Capture the cell that displays the provided text and extract its [x, y] central coordinate. 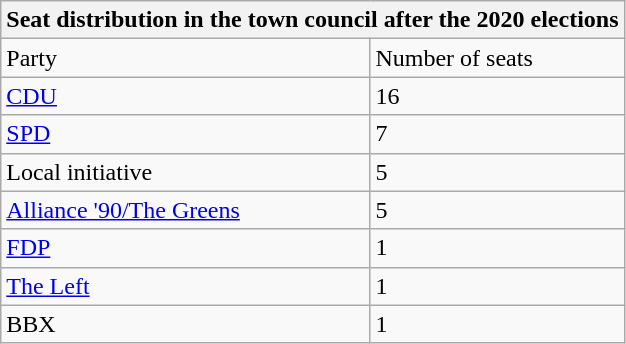
16 [497, 96]
Number of seats [497, 58]
Alliance '90/The Greens [186, 210]
The Left [186, 286]
BBX [186, 324]
SPD [186, 134]
FDP [186, 248]
Seat distribution in the town council after the 2020 elections [312, 20]
Local initiative [186, 172]
Party [186, 58]
CDU [186, 96]
7 [497, 134]
